Detect which cell encompasses the target text, then output its (x, y) center coordinate. 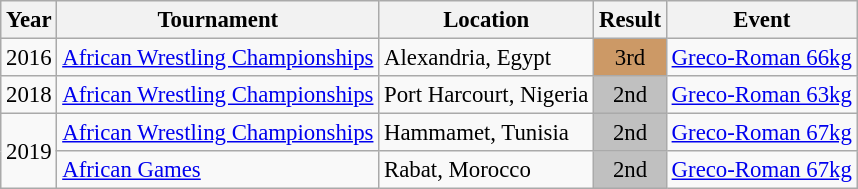
Result (630, 20)
African Games (218, 170)
Alexandria, Egypt (486, 58)
Hammamet, Tunisia (486, 133)
Rabat, Morocco (486, 170)
2016 (29, 58)
Port Harcourt, Nigeria (486, 95)
3rd (630, 58)
2019 (29, 152)
Tournament (218, 20)
Greco-Roman 63kg (762, 95)
Year (29, 20)
Event (762, 20)
2018 (29, 95)
Location (486, 20)
Greco-Roman 66kg (762, 58)
